From the cell containing the given text, extract its center point as [x, y] coordinate. 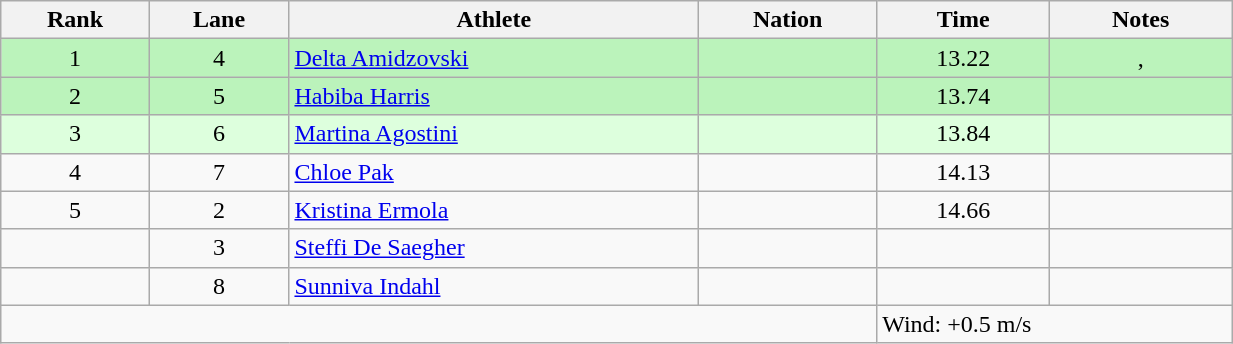
7 [219, 172]
Rank [76, 20]
Chloe Pak [494, 172]
Steffi De Saegher [494, 248]
Athlete [494, 20]
13.22 [964, 58]
8 [219, 286]
1 [76, 58]
Delta Amidzovski [494, 58]
13.74 [964, 96]
14.13 [964, 172]
14.66 [964, 210]
Kristina Ermola [494, 210]
13.84 [964, 134]
Martina Agostini [494, 134]
Habiba Harris [494, 96]
Time [964, 20]
Notes [1141, 20]
Lane [219, 20]
Wind: +0.5 m/s [1054, 324]
, [1141, 58]
Sunniva Indahl [494, 286]
Nation [788, 20]
6 [219, 134]
